Return the [X, Y] coordinate for the center point of the cell that contains the specified text.  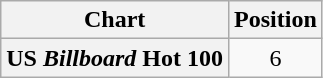
Position [276, 20]
6 [276, 58]
US Billboard Hot 100 [115, 58]
Chart [115, 20]
